Find where the given text appears and provide that cell's center as [x, y] coordinate. 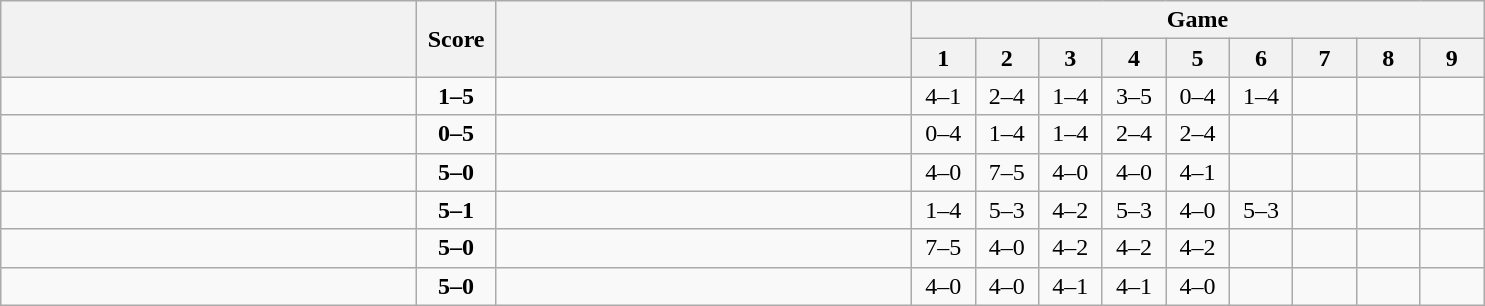
7 [1325, 58]
1 [943, 58]
3 [1071, 58]
5 [1198, 58]
5–1 [456, 210]
8 [1388, 58]
Score [456, 39]
0–5 [456, 134]
2 [1007, 58]
9 [1452, 58]
Game [1197, 20]
1–5 [456, 96]
4 [1134, 58]
3–5 [1134, 96]
6 [1261, 58]
